Capture the cell that displays the provided text and extract its [x, y] central coordinate. 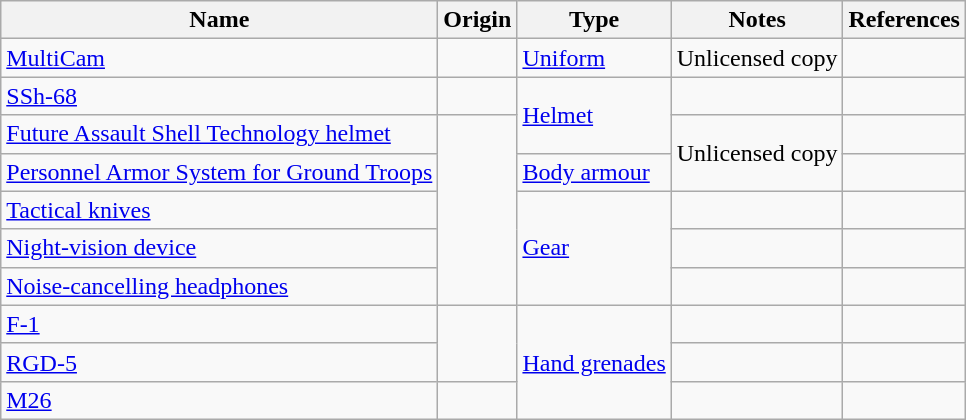
Noise-cancelling headphones [220, 286]
Type [594, 20]
SSh-68 [220, 96]
Tactical knives [220, 210]
M26 [220, 400]
Body armour [594, 172]
Night-vision device [220, 248]
Origin [478, 20]
Helmet [594, 115]
Notes [757, 20]
Gear [594, 248]
Personnel Armor System for Ground Troops [220, 172]
MultiCam [220, 58]
Hand grenades [594, 362]
References [904, 20]
RGD-5 [220, 362]
Future Assault Shell Technology helmet [220, 134]
Uniform [594, 58]
Name [220, 20]
F-1 [220, 324]
